Find where the given text appears and provide that cell's center as [X, Y] coordinate. 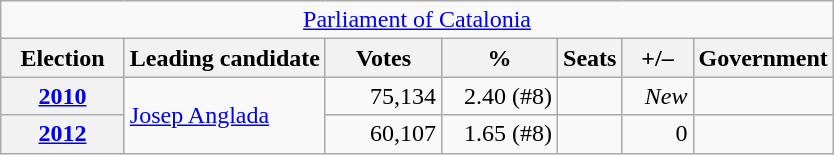
2010 [63, 96]
Government [763, 58]
2.40 (#8) [499, 96]
2012 [63, 134]
Votes [383, 58]
0 [658, 134]
New [658, 96]
75,134 [383, 96]
Seats [590, 58]
1.65 (#8) [499, 134]
+/– [658, 58]
% [499, 58]
Election [63, 58]
Leading candidate [224, 58]
Parliament of Catalonia [418, 20]
60,107 [383, 134]
Josep Anglada [224, 115]
